Search for the cell housing the specified text and yield its [x, y] center coordinate. 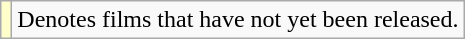
Denotes films that have not yet been released. [238, 20]
